Determine the (X, Y) coordinate at the center of the cell enclosing the given text.  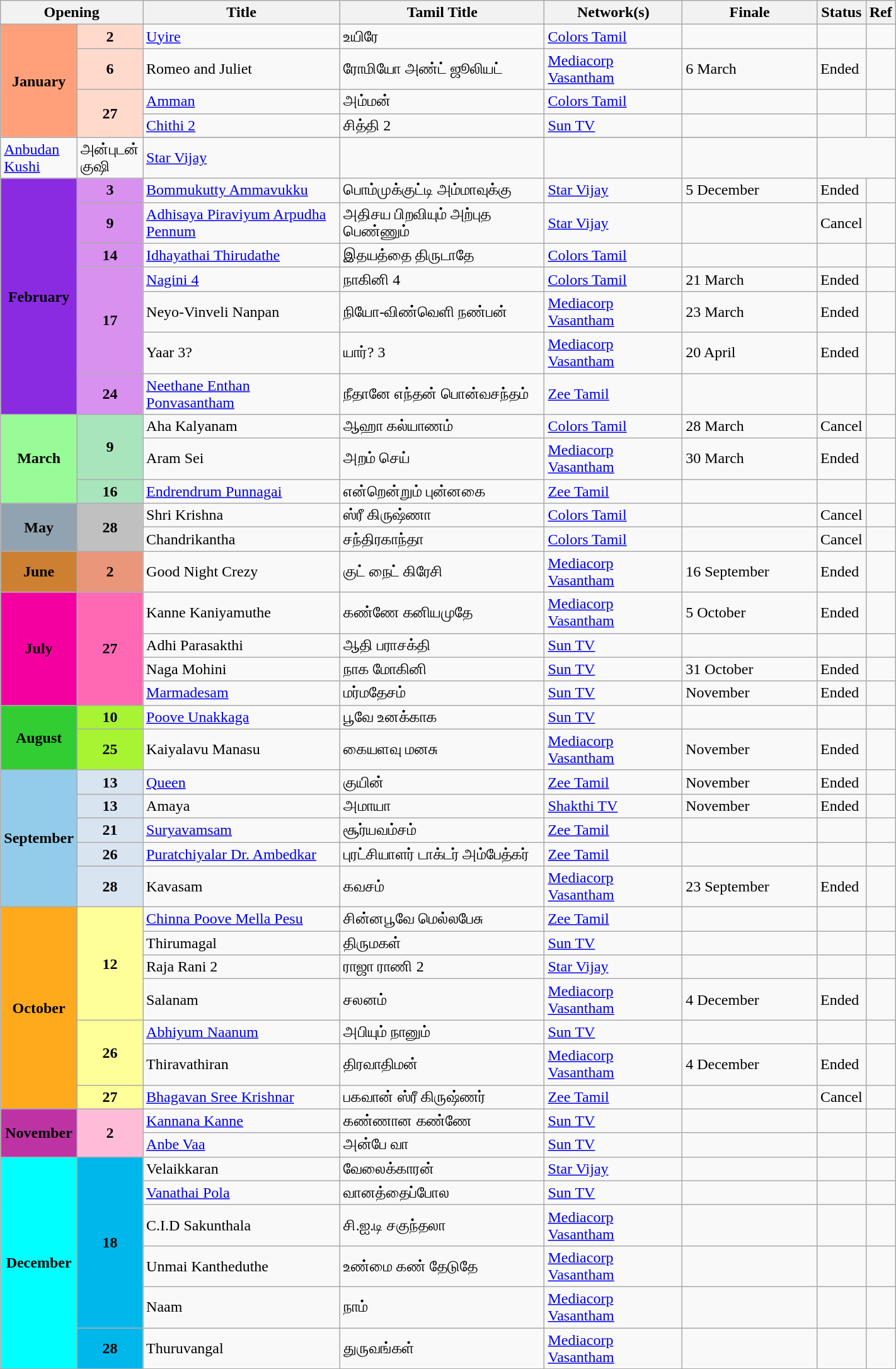
August (39, 737)
16 September (750, 572)
ஆஹா கல்யாணம் (442, 427)
18 (110, 1242)
February (39, 296)
Unmai Kantheduthe (242, 1266)
Raja Rani 2 (242, 967)
சூர்யவம்சம் (442, 830)
20 April (750, 353)
சித்தி 2 (442, 125)
குயின் (442, 782)
கவசம் (442, 887)
Queen (242, 782)
28 March (750, 427)
Shakthi TV (614, 806)
Romeo and Juliet (242, 69)
Thuruvangal (242, 1348)
September (39, 838)
January (39, 81)
Naga Mohini (242, 669)
23 September (750, 887)
அன்புடன் குஷி (110, 158)
Nagini 4 (242, 279)
Kannana Kanne (242, 1121)
30 March (750, 459)
பூவே உனக்காக (442, 717)
21 March (750, 279)
Opening (72, 13)
துருவங்கள் (442, 1348)
31 October (750, 669)
10 (110, 717)
உண்மை கண் தேடுதே (442, 1266)
நாம் (442, 1307)
கண்ணே கனியமுதே (442, 612)
Idhayathai Thirudathe (242, 255)
சி.ஐ.டி சகுந்தலா (442, 1225)
Anbe Vaa (242, 1145)
உயிரே (442, 37)
மர்மதேசம் (442, 693)
பொம்முக்குட்டி அம்மாவுக்கு (442, 190)
5 December (750, 190)
May (39, 527)
Ref (881, 13)
Aha Kalyanam (242, 427)
சந்திரகாந்தா (442, 539)
திருமகள் (442, 943)
Kaiyalavu Manasu (242, 750)
March (39, 459)
July (39, 649)
5 October (750, 612)
வானத்தைப்போல (442, 1193)
சின்னபூவே மெல்லபேசு (442, 919)
Salanam (242, 999)
ஆதி பராசக்தி (442, 645)
16 (110, 491)
17 (110, 320)
நியோ-விண்வெளி நண்பன் (442, 311)
சலனம் (442, 999)
ராஜா ராணி 2 (442, 967)
Amaya (242, 806)
Chandrikantha (242, 539)
24 (110, 393)
Status (841, 13)
23 March (750, 311)
வேலைக்காரன் (442, 1169)
25 (110, 750)
Chithi 2 (242, 125)
Kavasam (242, 887)
Adhisaya Piraviyum Arpudha Pennum (242, 223)
Poove Unakkaga (242, 717)
பகவான் ஸ்ரீ கிருஷ்ணர் (442, 1097)
Endrendrum Punnagai (242, 491)
ஸ்ரீ கிருஷ்ணா (442, 515)
குட் நைட் கிரேசி (442, 572)
Abhiyum Naanum (242, 1032)
Good Night Crezy (242, 572)
Uyire (242, 37)
Bommukutty Ammavukku (242, 190)
Tamil Title (442, 13)
Suryavamsam (242, 830)
Neyo-Vinveli Nanpan (242, 311)
Vanathai Pola (242, 1193)
அமாயா (442, 806)
Thirumagal (242, 943)
October (39, 1008)
6 March (750, 69)
December (39, 1263)
Naam (242, 1307)
Aram Sei (242, 459)
Shri Krishna (242, 515)
Amman (242, 101)
Puratchiyalar Dr. Ambedkar (242, 854)
Neethane Enthan Ponvasantham (242, 393)
கையளவு மனசு (442, 750)
அறம் செய் (442, 459)
நாகினி 4 (442, 279)
கண்ணான கண்ணே (442, 1121)
Chinna Poove Mella Pesu (242, 919)
அம்மன் (442, 101)
Anbudan Kushi (39, 158)
நாக மோகினி (442, 669)
என்றென்றும் புன்னகை (442, 491)
June (39, 572)
நீதானே எந்தன் பொன்வசந்தம் (442, 393)
14 (110, 255)
Finale (750, 13)
21 (110, 830)
Yaar 3? (242, 353)
6 (110, 69)
Adhi Parasakthi (242, 645)
திரவாதிமன் (442, 1065)
C.I.D Sakunthala (242, 1225)
யார்? 3 (442, 353)
Kanne Kaniyamuthe (242, 612)
12 (110, 964)
அதிசய பிறவியும் அற்புத பெண்ணும் (442, 223)
Velaikkaran (242, 1169)
3 (110, 190)
இதயத்தை திருடாதே (442, 255)
அன்பே வா (442, 1145)
ரோமியோ அண்ட் ஜூலியட் (442, 69)
Title (242, 13)
Thiravathiran (242, 1065)
புரட்சியாளர் டாக்டர் அம்பேத்கர் (442, 854)
அபியும் நானும் (442, 1032)
Bhagavan Sree Krishnar (242, 1097)
Network(s) (614, 13)
Marmadesam (242, 693)
